Extract the [x, y] coordinate from the center of the cell holding the provided text.  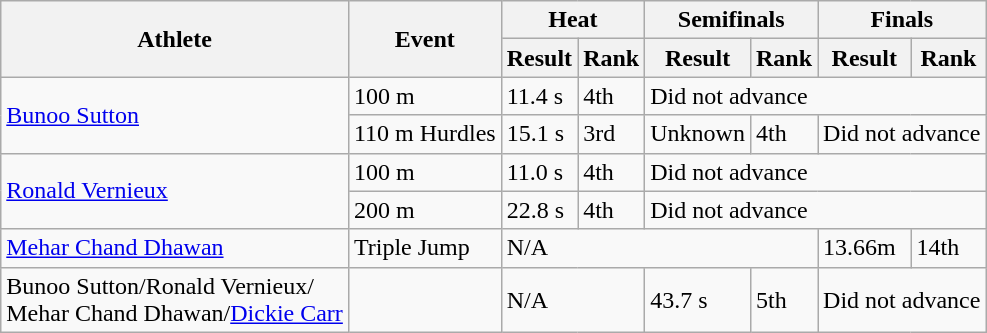
5th [784, 300]
Event [424, 39]
11.0 s [539, 172]
Athlete [175, 39]
Mehar Chand Dhawan [175, 248]
Unknown [698, 134]
11.4 s [539, 96]
Bunoo Sutton [175, 115]
Triple Jump [424, 248]
43.7 s [698, 300]
Semifinals [732, 20]
14th [948, 248]
Ronald Vernieux [175, 191]
Finals [902, 20]
Heat [573, 20]
15.1 s [539, 134]
22.8 s [539, 210]
Bunoo Sutton/Ronald Vernieux/Mehar Chand Dhawan/Dickie Carr [175, 300]
200 m [424, 210]
3rd [612, 134]
110 m Hurdles [424, 134]
13.66m [864, 248]
